Scan for the cell matching the given text and deliver its (X, Y) coordinate at center. 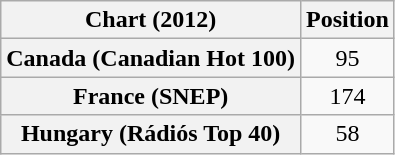
France (SNEP) (151, 96)
Hungary (Rádiós Top 40) (151, 134)
Canada (Canadian Hot 100) (151, 58)
Chart (2012) (151, 20)
Position (348, 20)
95 (348, 58)
174 (348, 96)
58 (348, 134)
